Scan for the cell matching the given text and deliver its (X, Y) coordinate at center. 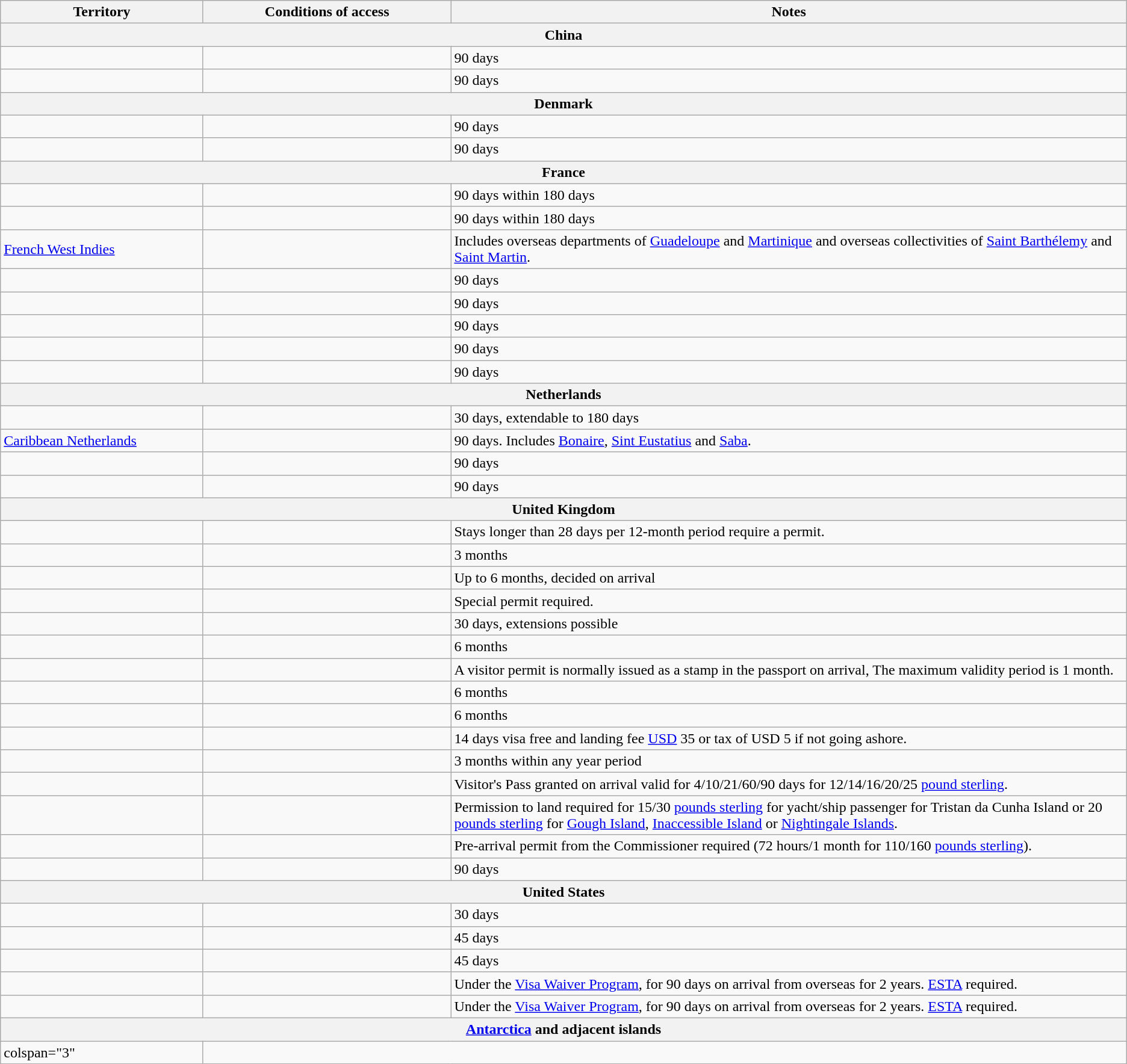
30 days, extendable to 180 days (789, 418)
China (563, 35)
Netherlands (563, 395)
Conditions of access (326, 12)
colspan="3" (102, 1053)
Up to 6 months, decided on arrival (789, 578)
Stays longer than 28 days per 12-month period require a permit. (789, 532)
3 months (789, 555)
Territory (102, 12)
90 days. Includes Bonaire, Sint Eustatius and Saba. (789, 441)
French West Indies (102, 249)
30 days (789, 915)
Visitor's Pass granted on arrival valid for 4/10/21/60/90 days for 12/14/16/20/25 pound sterling. (789, 784)
30 days, extensions possible (789, 623)
Caribbean Netherlands (102, 441)
Special permit required. (789, 601)
United States (563, 892)
Pre-arrival permit from the Commissioner required (72 hours/1 month for 110/160 pounds sterling). (789, 846)
Notes (789, 12)
United Kingdom (563, 509)
14 days visa free and landing fee USD 35 or tax of USD 5 if not going ashore. (789, 738)
A visitor permit is normally issued as a stamp in the passport on arrival, The maximum validity period is 1 month. (789, 670)
Denmark (563, 104)
Includes overseas departments of Guadeloupe and Martinique and overseas collectivities of Saint Barthélemy and Saint Martin. (789, 249)
France (563, 172)
3 months within any year period (789, 761)
Antarctica and adjacent islands (563, 1029)
